Return (x, y) of the center of cell containing provided text 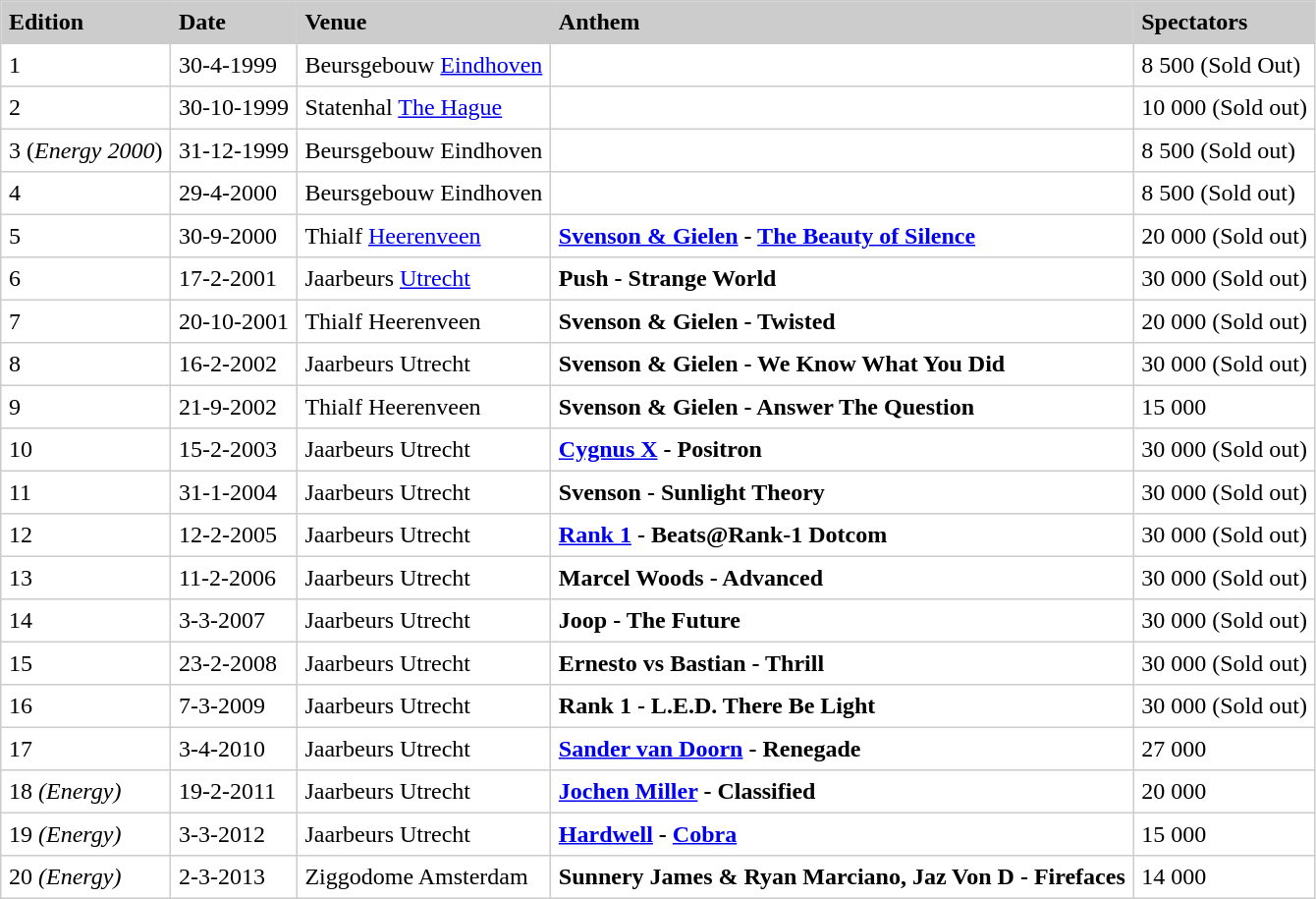
Ernesto vs Bastian - Thrill (843, 663)
7-3-2009 (234, 706)
8 500 (Sold Out) (1224, 65)
Spectators (1224, 23)
19 (Energy) (86, 834)
30-4-1999 (234, 65)
15-2-2003 (234, 450)
19-2-2011 (234, 792)
Anthem (843, 23)
Venue (423, 23)
16 (86, 706)
20 000 (1224, 792)
14 (86, 621)
Push - Strange World (843, 279)
17 (86, 749)
Marcel Woods - Advanced (843, 578)
Sander van Doorn - Renegade (843, 749)
12-2-2005 (234, 535)
5 (86, 236)
6 (86, 279)
Svenson - Sunlight Theory (843, 492)
23-2-2008 (234, 663)
3 (Energy 2000) (86, 150)
11 (86, 492)
31-12-1999 (234, 150)
2-3-2013 (234, 877)
17-2-2001 (234, 279)
2 (86, 108)
20-10-2001 (234, 321)
Ziggodome Amsterdam (423, 877)
Svenson & Gielen - Answer The Question (843, 407)
27 000 (1224, 749)
Edition (86, 23)
30-10-1999 (234, 108)
Sunnery James & Ryan Marciano, Jaz Von D - Firefaces (843, 877)
3-4-2010 (234, 749)
15 (86, 663)
Jochen Miller - Classified (843, 792)
9 (86, 407)
14 000 (1224, 877)
Statenhal The Hague (423, 108)
3-3-2012 (234, 834)
Svenson & Gielen - Twisted (843, 321)
Cygnus X - Positron (843, 450)
31-1-2004 (234, 492)
12 (86, 535)
Hardwell - Cobra (843, 834)
20 (Energy) (86, 877)
1 (86, 65)
3-3-2007 (234, 621)
13 (86, 578)
Date (234, 23)
8 (86, 365)
10 000 (Sold out) (1224, 108)
18 (Energy) (86, 792)
21-9-2002 (234, 407)
30-9-2000 (234, 236)
10 (86, 450)
Rank 1 - L.E.D. There Be Light (843, 706)
11-2-2006 (234, 578)
29-4-2000 (234, 194)
7 (86, 321)
Joop - The Future (843, 621)
Rank 1 - Beats@Rank-1 Dotcom (843, 535)
4 (86, 194)
Svenson & Gielen - The Beauty of Silence (843, 236)
Svenson & Gielen - We Know What You Did (843, 365)
16-2-2002 (234, 365)
